Output the (x, y) coordinate of the center of the cell containing the given text.  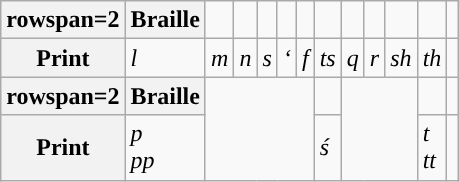
m (219, 58)
f (305, 58)
‘ (286, 58)
th (432, 58)
q (352, 58)
sh (401, 58)
ppp (165, 148)
ś (328, 148)
ts (328, 58)
n (246, 58)
s (267, 58)
ttt (432, 148)
r (374, 58)
l (165, 58)
